Return the [x, y] coordinate for the center point of the cell that contains the specified text.  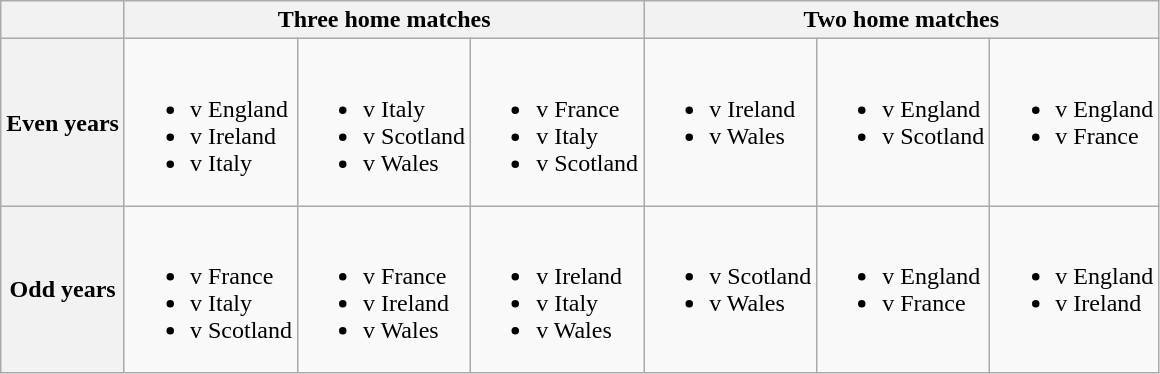
v Italyv Scotlandv Wales [384, 122]
v Englandv Scotland [904, 122]
v Englandv Irelandv Italy [210, 122]
v Scotlandv Wales [730, 290]
v Irelandv Italyv Wales [558, 290]
v Francev Irelandv Wales [384, 290]
Two home matches [902, 20]
Three home matches [384, 20]
Odd years [63, 290]
v Englandv Ireland [1074, 290]
v Irelandv Wales [730, 122]
Even years [63, 122]
